Determine the [x, y] coordinate at the center of the cell enclosing the given text.  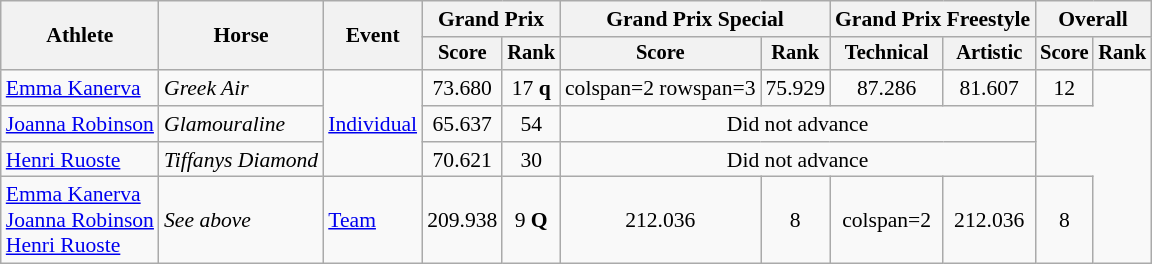
73.680 [462, 88]
See above [241, 220]
colspan=2 [886, 220]
Horse [241, 36]
81.607 [989, 88]
Grand Prix Freestyle [932, 19]
Artistic [989, 54]
Emma KanervaJoanna RobinsonHenri Ruoste [80, 220]
Joanna Robinson [80, 124]
Event [372, 36]
Overall [1093, 19]
Glamouraline [241, 124]
209.938 [462, 220]
30 [531, 160]
75.929 [794, 88]
12 [1064, 88]
54 [531, 124]
Individual [372, 124]
Grand Prix Special [695, 19]
Athlete [80, 36]
17 q [531, 88]
Greek Air [241, 88]
70.621 [462, 160]
Team [372, 220]
Emma Kanerva [80, 88]
87.286 [886, 88]
9 Q [531, 220]
Tiffanys Diamond [241, 160]
Technical [886, 54]
colspan=2 rowspan=3 [660, 88]
65.637 [462, 124]
Grand Prix [491, 19]
Henri Ruoste [80, 160]
